Scan for the cell matching the given text and deliver its [X, Y] coordinate at center. 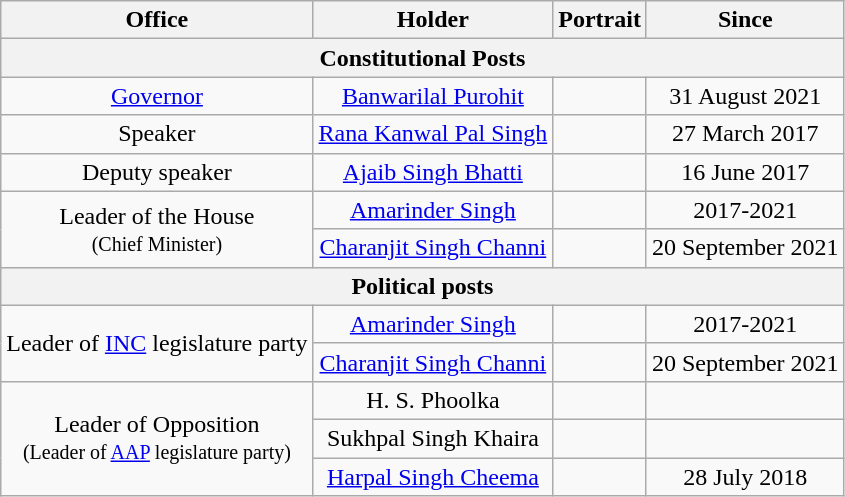
Leader of Opposition(Leader of AAP legislature party) [157, 438]
Portrait [600, 20]
27 March 2017 [745, 134]
Banwarilal Purohit [433, 96]
Since [745, 20]
Leader of INC legislature party [157, 343]
Rana Kanwal Pal Singh [433, 134]
Ajaib Singh Bhatti [433, 172]
28 July 2018 [745, 477]
H. S. Phoolka [433, 400]
Political posts [422, 286]
Holder [433, 20]
Speaker [157, 134]
Leader of the House(Chief Minister) [157, 229]
16 June 2017 [745, 172]
Constitutional Posts [422, 58]
Deputy speaker [157, 172]
Governor [157, 96]
Office [157, 20]
31 August 2021 [745, 96]
Harpal Singh Cheema [433, 477]
Sukhpal Singh Khaira [433, 438]
